Return the (X, Y) coordinate for the center point of the cell that contains the specified text.  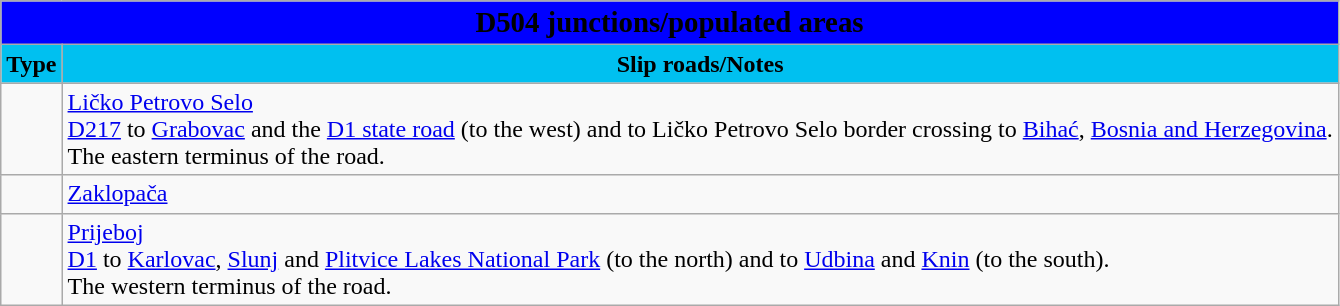
Zaklopača (700, 194)
D504 junctions/populated areas (670, 23)
Type (32, 64)
Slip roads/Notes (700, 64)
